Determine the (x, y) coordinate at the center of the cell enclosing the given text.  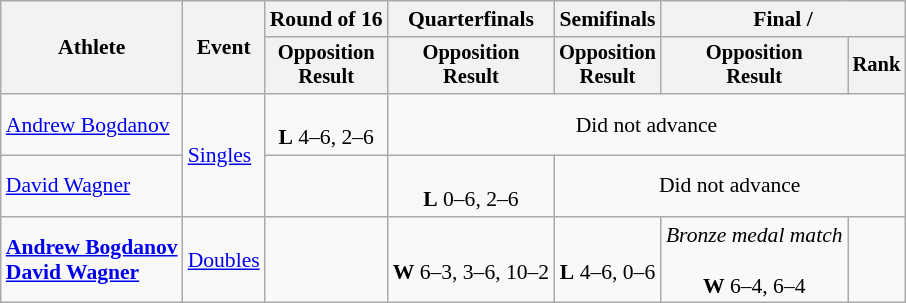
L 0–6, 2–6 (472, 186)
Athlete (92, 48)
Semifinals (608, 19)
Singles (224, 155)
Event (224, 48)
Rank (877, 66)
Quarterfinals (472, 19)
Andrew Bogdanov (92, 124)
L 4–6, 2–6 (326, 124)
Final / (783, 19)
Round of 16 (326, 19)
David Wagner (92, 186)
